Determine the [x, y] coordinate at the center of the cell enclosing the given text.  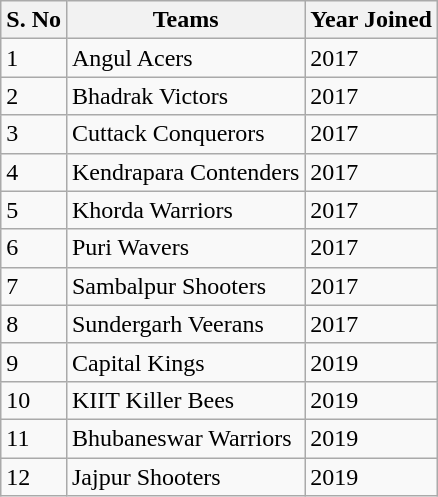
7 [34, 286]
S. No [34, 20]
11 [34, 438]
Khorda Warriors [185, 210]
Sambalpur Shooters [185, 286]
6 [34, 248]
4 [34, 172]
3 [34, 134]
Teams [185, 20]
Kendrapara Contenders [185, 172]
Year Joined [372, 20]
2 [34, 96]
Puri Wavers [185, 248]
1 [34, 58]
10 [34, 400]
Sundergarh Veerans [185, 324]
5 [34, 210]
Cuttack Conquerors [185, 134]
9 [34, 362]
Jajpur Shooters [185, 477]
12 [34, 477]
Bhadrak Victors [185, 96]
Angul Acers [185, 58]
KIIT Killer Bees [185, 400]
Bhubaneswar Warriors [185, 438]
8 [34, 324]
Capital Kings [185, 362]
